Identify which cell holds the provided text, then report its [x, y] central coordinate. 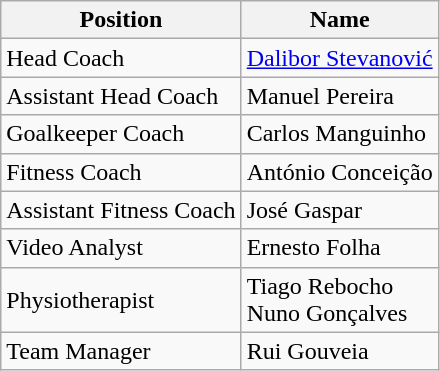
Team Manager [121, 351]
Head Coach [121, 58]
António Conceição [340, 172]
Dalibor Stevanović [340, 58]
Rui Gouveia [340, 351]
Physiotherapist [121, 300]
Assistant Head Coach [121, 96]
José Gaspar [340, 210]
Video Analyst [121, 248]
Name [340, 20]
Manuel Pereira [340, 96]
Goalkeeper Coach [121, 134]
Ernesto Folha [340, 248]
Carlos Manguinho [340, 134]
Tiago Rebocho Nuno Gonçalves [340, 300]
Assistant Fitness Coach [121, 210]
Fitness Coach [121, 172]
Position [121, 20]
